Identify which cell holds the provided text, then report its [X, Y] central coordinate. 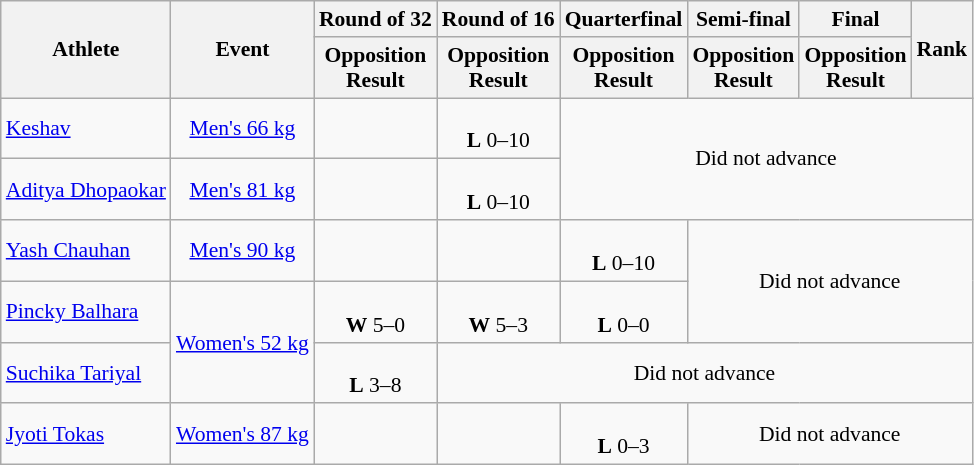
Event [242, 50]
L 0–0 [624, 312]
Quarterfinal [624, 19]
Athlete [86, 50]
Keshav [86, 128]
Round of 16 [498, 19]
Women's 87 kg [242, 434]
Rank [942, 50]
Suchika Tariyal [86, 372]
Aditya Dhopaokar [86, 190]
Semi-final [743, 19]
L 3–8 [376, 372]
Round of 32 [376, 19]
Yash Chauhan [86, 250]
Jyoti Tokas [86, 434]
Men's 90 kg [242, 250]
Pincky Balhara [86, 312]
Women's 52 kg [242, 342]
W 5–0 [376, 312]
W 5–3 [498, 312]
L 0–3 [624, 434]
Men's 81 kg [242, 190]
Men's 66 kg [242, 128]
Final [855, 19]
